From the cell containing the given text, extract its center point as (X, Y) coordinate. 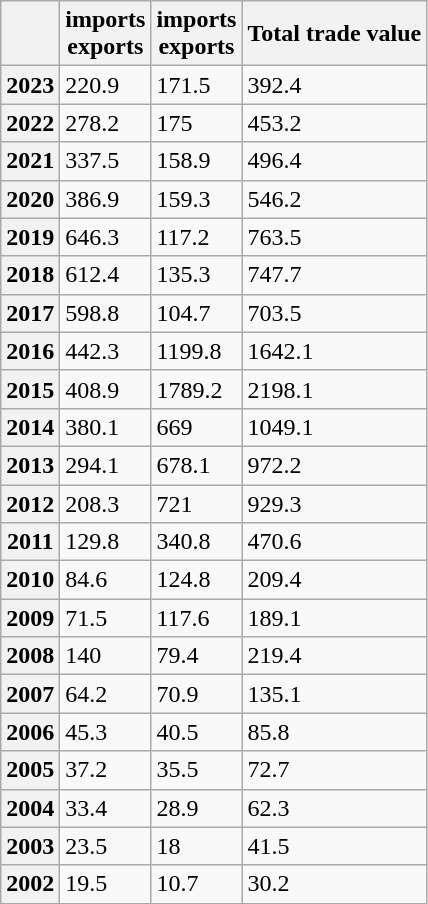
763.5 (334, 237)
2005 (30, 770)
41.5 (334, 846)
2006 (30, 732)
19.5 (106, 884)
45.3 (106, 732)
972.2 (334, 465)
2009 (30, 618)
2022 (30, 123)
208.3 (106, 503)
219.4 (334, 656)
1049.1 (334, 427)
18 (196, 846)
442.3 (106, 351)
669 (196, 427)
380.1 (106, 427)
453.2 (334, 123)
2198.1 (334, 389)
546.2 (334, 199)
2017 (30, 313)
72.7 (334, 770)
386.9 (106, 199)
337.5 (106, 161)
1642.1 (334, 351)
678.1 (196, 465)
747.7 (334, 275)
2003 (30, 846)
2023 (30, 85)
408.9 (106, 389)
294.1 (106, 465)
159.3 (196, 199)
2019 (30, 237)
2014 (30, 427)
2021 (30, 161)
340.8 (196, 542)
70.9 (196, 694)
40.5 (196, 732)
79.4 (196, 656)
1199.8 (196, 351)
117.2 (196, 237)
220.9 (106, 85)
85.8 (334, 732)
124.8 (196, 580)
2011 (30, 542)
64.2 (106, 694)
2013 (30, 465)
2015 (30, 389)
612.4 (106, 275)
71.5 (106, 618)
10.7 (196, 884)
496.4 (334, 161)
929.3 (334, 503)
35.5 (196, 770)
2016 (30, 351)
28.9 (196, 808)
30.2 (334, 884)
84.6 (106, 580)
646.3 (106, 237)
158.9 (196, 161)
135.3 (196, 275)
140 (106, 656)
2008 (30, 656)
62.3 (334, 808)
392.4 (334, 85)
209.4 (334, 580)
2018 (30, 275)
721 (196, 503)
33.4 (106, 808)
Total trade value (334, 34)
189.1 (334, 618)
1789.2 (196, 389)
2002 (30, 884)
175 (196, 123)
2012 (30, 503)
117.6 (196, 618)
23.5 (106, 846)
2020 (30, 199)
2010 (30, 580)
104.7 (196, 313)
2007 (30, 694)
703.5 (334, 313)
129.8 (106, 542)
135.1 (334, 694)
278.2 (106, 123)
2004 (30, 808)
171.5 (196, 85)
470.6 (334, 542)
37.2 (106, 770)
598.8 (106, 313)
